Locate the cell with the specified text and output its [x, y] center coordinate. 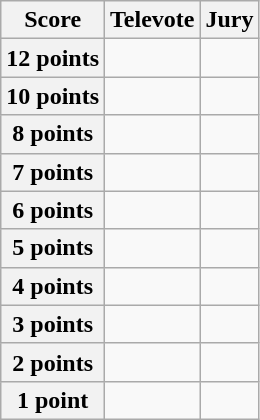
12 points [53, 58]
Televote [152, 20]
6 points [53, 210]
2 points [53, 362]
Score [53, 20]
Jury [230, 20]
7 points [53, 172]
5 points [53, 248]
1 point [53, 400]
3 points [53, 324]
8 points [53, 134]
10 points [53, 96]
4 points [53, 286]
